From the cell containing the given text, extract its center point as (x, y) coordinate. 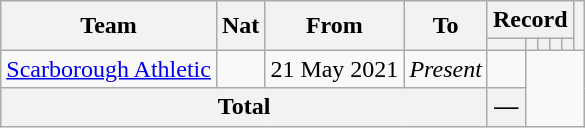
— (506, 107)
From (334, 26)
Team (109, 26)
Present (446, 69)
Scarborough Athletic (109, 69)
Total (244, 107)
To (446, 26)
21 May 2021 (334, 69)
Nat (240, 26)
Record (530, 20)
